For the text-containing cell, return its midpoint in [x, y] coordinate format. 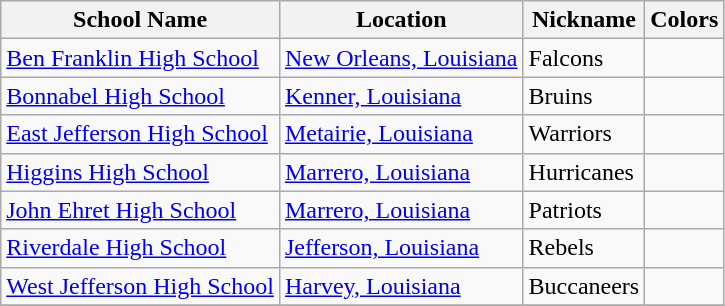
John Ehret High School [140, 210]
Metairie, Louisiana [401, 134]
Kenner, Louisiana [401, 96]
New Orleans, Louisiana [401, 58]
Bonnabel High School [140, 96]
East Jefferson High School [140, 134]
Location [401, 20]
Harvey, Louisiana [401, 286]
Warriors [584, 134]
Patriots [584, 210]
West Jefferson High School [140, 286]
Riverdale High School [140, 248]
Higgins High School [140, 172]
Hurricanes [584, 172]
Buccaneers [584, 286]
Colors [684, 20]
Jefferson, Louisiana [401, 248]
School Name [140, 20]
Ben Franklin High School [140, 58]
Rebels [584, 248]
Nickname [584, 20]
Bruins [584, 96]
Falcons [584, 58]
